Scan for the cell matching the given text and deliver its (x, y) coordinate at center. 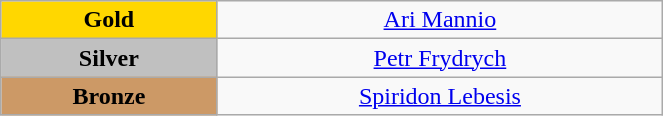
Spiridon Lebesis (440, 96)
Gold (109, 20)
Petr Frydrych (440, 58)
Ari Mannio (440, 20)
Bronze (109, 96)
Silver (109, 58)
